Search for the cell housing the specified text and yield its (X, Y) center coordinate. 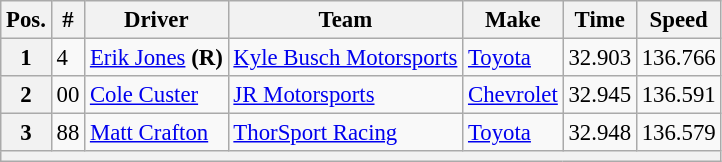
136.579 (678, 133)
ThorSport Racing (346, 133)
Matt Crafton (156, 133)
32.903 (600, 58)
Cole Custer (156, 95)
136.766 (678, 58)
00 (68, 95)
32.945 (600, 95)
32.948 (600, 133)
4 (68, 58)
# (68, 20)
Pos. (26, 20)
88 (68, 133)
Erik Jones (R) (156, 58)
1 (26, 58)
3 (26, 133)
Speed (678, 20)
Team (346, 20)
2 (26, 95)
Kyle Busch Motorsports (346, 58)
Time (600, 20)
136.591 (678, 95)
Driver (156, 20)
JR Motorsports (346, 95)
Chevrolet (513, 95)
Make (513, 20)
